Output the [x, y] coordinate of the center of the cell containing the given text.  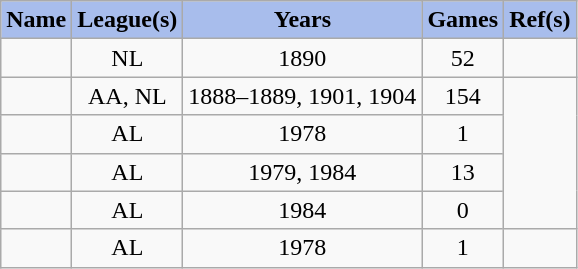
NL [128, 58]
1888–1889, 1901, 1904 [302, 96]
13 [463, 172]
1984 [302, 210]
Ref(s) [540, 20]
League(s) [128, 20]
0 [463, 210]
Games [463, 20]
1890 [302, 58]
Name [36, 20]
Years [302, 20]
1979, 1984 [302, 172]
154 [463, 96]
52 [463, 58]
AA, NL [128, 96]
